Identify which cell holds the provided text, then report its (x, y) central coordinate. 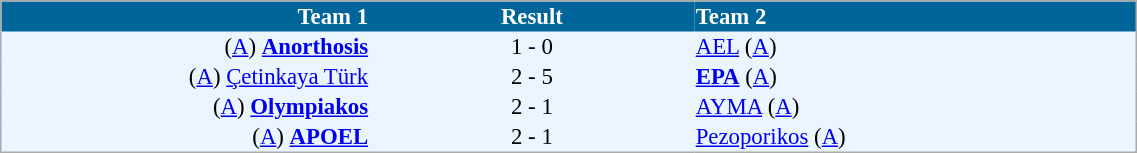
2 - 5 (532, 77)
Pezoporikos (A) (916, 137)
AEL (A) (916, 47)
Team 2 (916, 16)
(A) Olympiakos (186, 107)
1 - 0 (532, 47)
(A) Çetinkaya Türk (186, 77)
(A) APOEL (186, 137)
Result (532, 16)
EPA (A) (916, 77)
AYMA (A) (916, 107)
Team 1 (186, 16)
(A) Anorthosis (186, 47)
